Search for the cell housing the specified text and yield its (X, Y) center coordinate. 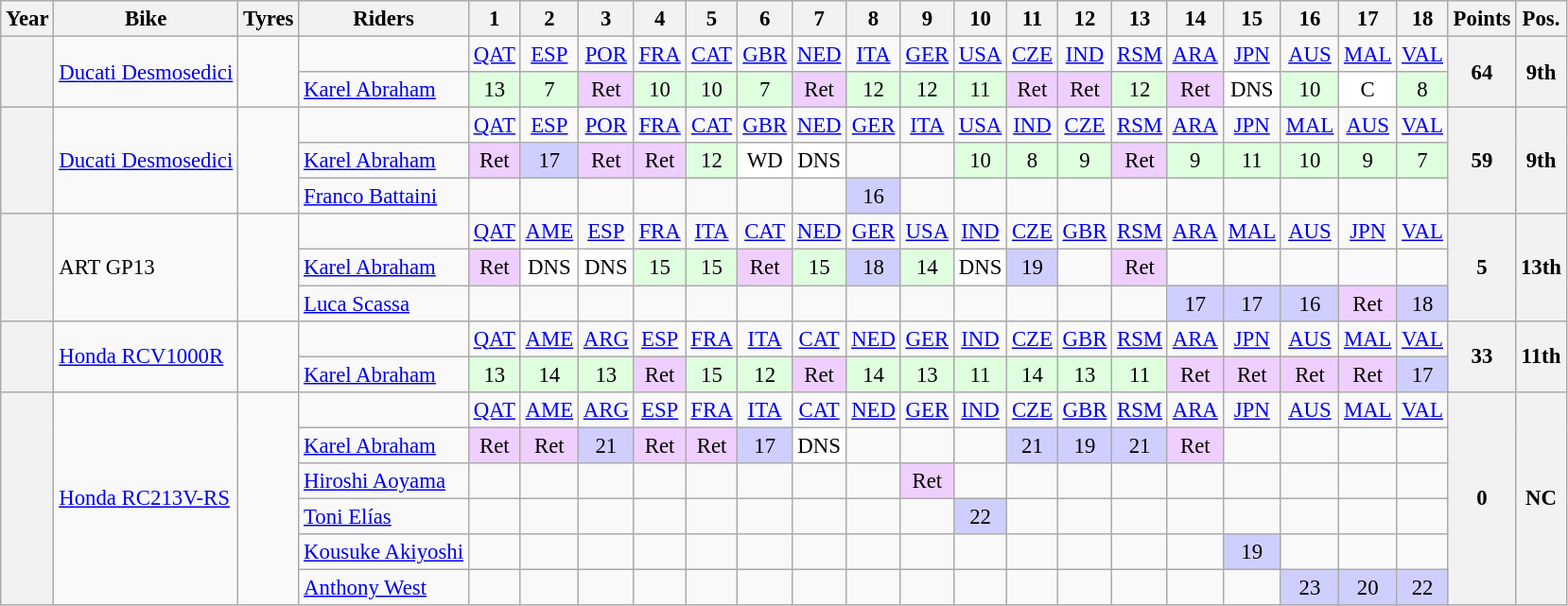
Kousuke Akiyoshi (384, 552)
C (1368, 90)
Toni Elías (384, 516)
0 (1481, 498)
Tyres (269, 19)
Riders (384, 19)
2 (549, 19)
Honda RC213V-RS (146, 498)
3 (605, 19)
4 (660, 19)
20 (1368, 587)
64 (1481, 72)
1 (494, 19)
13th (1542, 267)
Points (1481, 19)
33 (1481, 355)
Franco Battaini (384, 197)
Luca Scassa (384, 303)
ART GP13 (146, 267)
Honda RCV1000R (146, 355)
Hiroshi Aoyama (384, 481)
Bike (146, 19)
NC (1542, 498)
59 (1481, 161)
Year (27, 19)
6 (764, 19)
Anthony West (384, 587)
11th (1542, 355)
Pos. (1542, 19)
WD (764, 161)
23 (1309, 587)
